Pinpoint the cell where the given text exists, returning its (X, Y) midpoint coordinate. 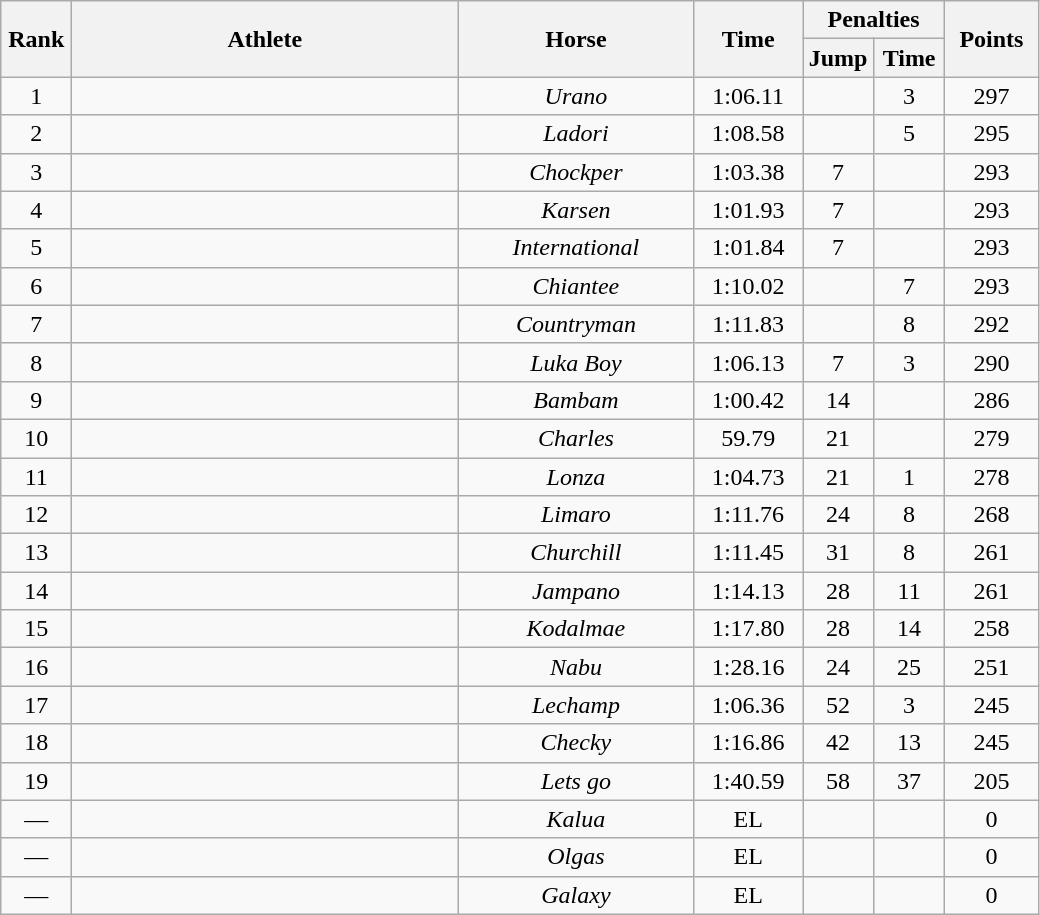
19 (36, 781)
Chockper (576, 172)
290 (992, 362)
Ladori (576, 134)
Countryman (576, 324)
Luka Boy (576, 362)
286 (992, 400)
278 (992, 477)
52 (838, 705)
1:06.11 (748, 96)
Athlete (265, 39)
1:08.58 (748, 134)
Urano (576, 96)
1:28.16 (748, 667)
17 (36, 705)
Lets go (576, 781)
1:04.73 (748, 477)
Lonza (576, 477)
31 (838, 553)
1:03.38 (748, 172)
Jampano (576, 591)
Kodalmae (576, 629)
258 (992, 629)
Galaxy (576, 895)
Rank (36, 39)
279 (992, 438)
1:00.42 (748, 400)
Karsen (576, 210)
25 (910, 667)
42 (838, 743)
59.79 (748, 438)
251 (992, 667)
Jump (838, 58)
Kalua (576, 819)
1:17.80 (748, 629)
9 (36, 400)
Chiantee (576, 286)
295 (992, 134)
268 (992, 515)
1:16.86 (748, 743)
Checky (576, 743)
1:10.02 (748, 286)
Olgas (576, 857)
Lechamp (576, 705)
1:11.45 (748, 553)
Bambam (576, 400)
Nabu (576, 667)
4 (36, 210)
Charles (576, 438)
1:40.59 (748, 781)
292 (992, 324)
15 (36, 629)
18 (36, 743)
1:11.76 (748, 515)
16 (36, 667)
Penalties (873, 20)
12 (36, 515)
2 (36, 134)
10 (36, 438)
1:14.13 (748, 591)
Churchill (576, 553)
International (576, 248)
Horse (576, 39)
297 (992, 96)
Points (992, 39)
37 (910, 781)
58 (838, 781)
1:06.13 (748, 362)
1:06.36 (748, 705)
1:01.84 (748, 248)
1:01.93 (748, 210)
6 (36, 286)
Limaro (576, 515)
1:11.83 (748, 324)
205 (992, 781)
